Pinpoint the cell where the given text exists, returning its (X, Y) midpoint coordinate. 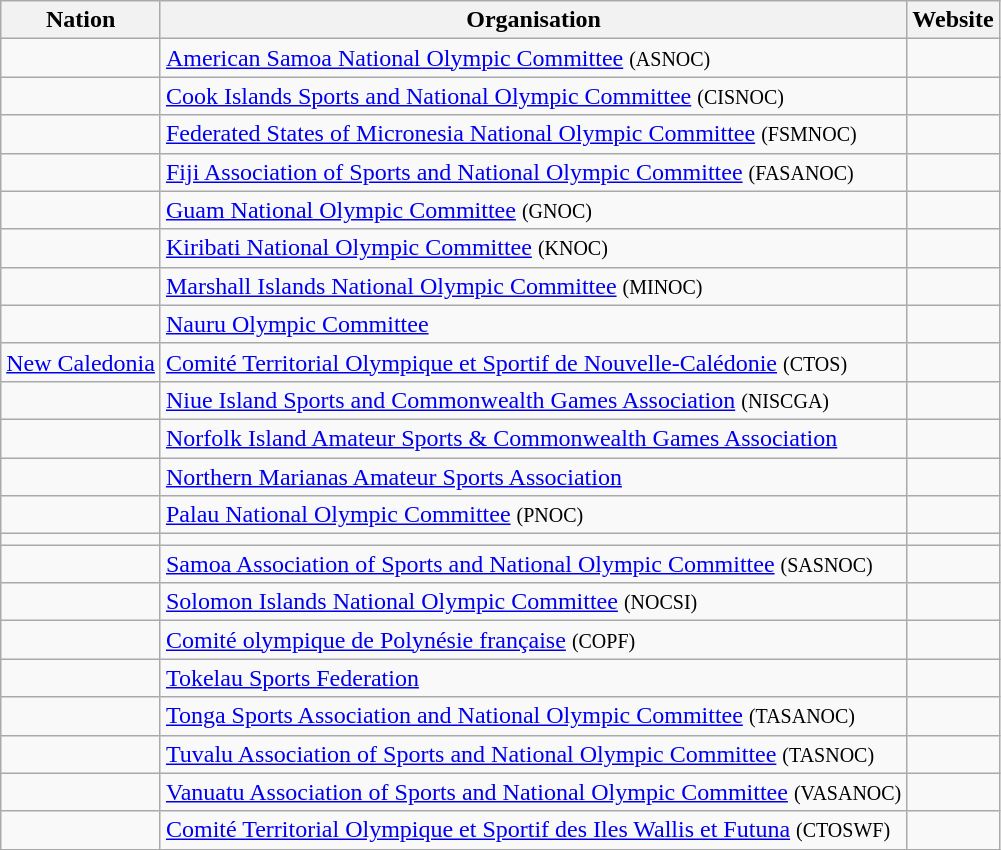
Norfolk Island Amateur Sports & Commonwealth Games Association (533, 438)
Kiribati National Olympic Committee (KNOC) (533, 248)
Comité olympique de Polynésie française (COPF) (533, 640)
Fiji Association of Sports and National Olympic Committee (FASANOC) (533, 172)
Niue Island Sports and Commonwealth Games Association (NISCGA) (533, 400)
Federated States of Micronesia National Olympic Committee (FSMNOC) (533, 134)
Cook Islands Sports and National Olympic Committee (CISNOC) (533, 96)
Nation (81, 20)
Tuvalu Association of Sports and National Olympic Committee (TASNOC) (533, 754)
Northern Marianas Amateur Sports Association (533, 477)
Marshall Islands National Olympic Committee (MINOC) (533, 286)
Palau National Olympic Committee (PNOC) (533, 515)
American Samoa National Olympic Committee (ASNOC) (533, 58)
Tokelau Sports Federation (533, 678)
Website (953, 20)
Organisation (533, 20)
Nauru Olympic Committee (533, 324)
New Caledonia (81, 362)
Tonga Sports Association and National Olympic Committee (TASANOC) (533, 716)
Guam National Olympic Committee (GNOC) (533, 210)
Comité Territorial Olympique et Sportif des Iles Wallis et Futuna (CTOSWF) (533, 830)
Samoa Association of Sports and National Olympic Committee (SASNOC) (533, 564)
Vanuatu Association of Sports and National Olympic Committee (VASANOC) (533, 792)
Comité Territorial Olympique et Sportif de Nouvelle-Calédonie (CTOS) (533, 362)
Solomon Islands National Olympic Committee (NOCSI) (533, 602)
